Identify which cell holds the provided text, then report its (x, y) central coordinate. 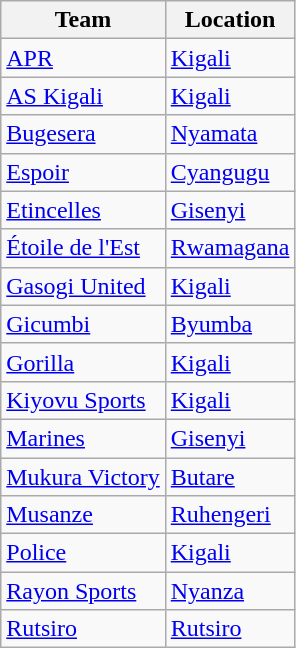
Rwamagana (230, 248)
Gorilla (83, 362)
Gicumbi (83, 324)
Nyamata (230, 134)
Musanze (83, 515)
Nyanza (230, 591)
Espoir (83, 172)
Mukura Victory (83, 477)
Team (83, 20)
APR (83, 58)
Étoile de l'Est (83, 248)
AS Kigali (83, 96)
Etincelles (83, 210)
Gasogi United (83, 286)
Marines (83, 438)
Bugesera (83, 134)
Ruhengeri (230, 515)
Butare (230, 477)
Rayon Sports (83, 591)
Cyangugu (230, 172)
Kiyovu Sports (83, 400)
Police (83, 553)
Location (230, 20)
Byumba (230, 324)
